Detect which cell encompasses the target text, then output its (x, y) center coordinate. 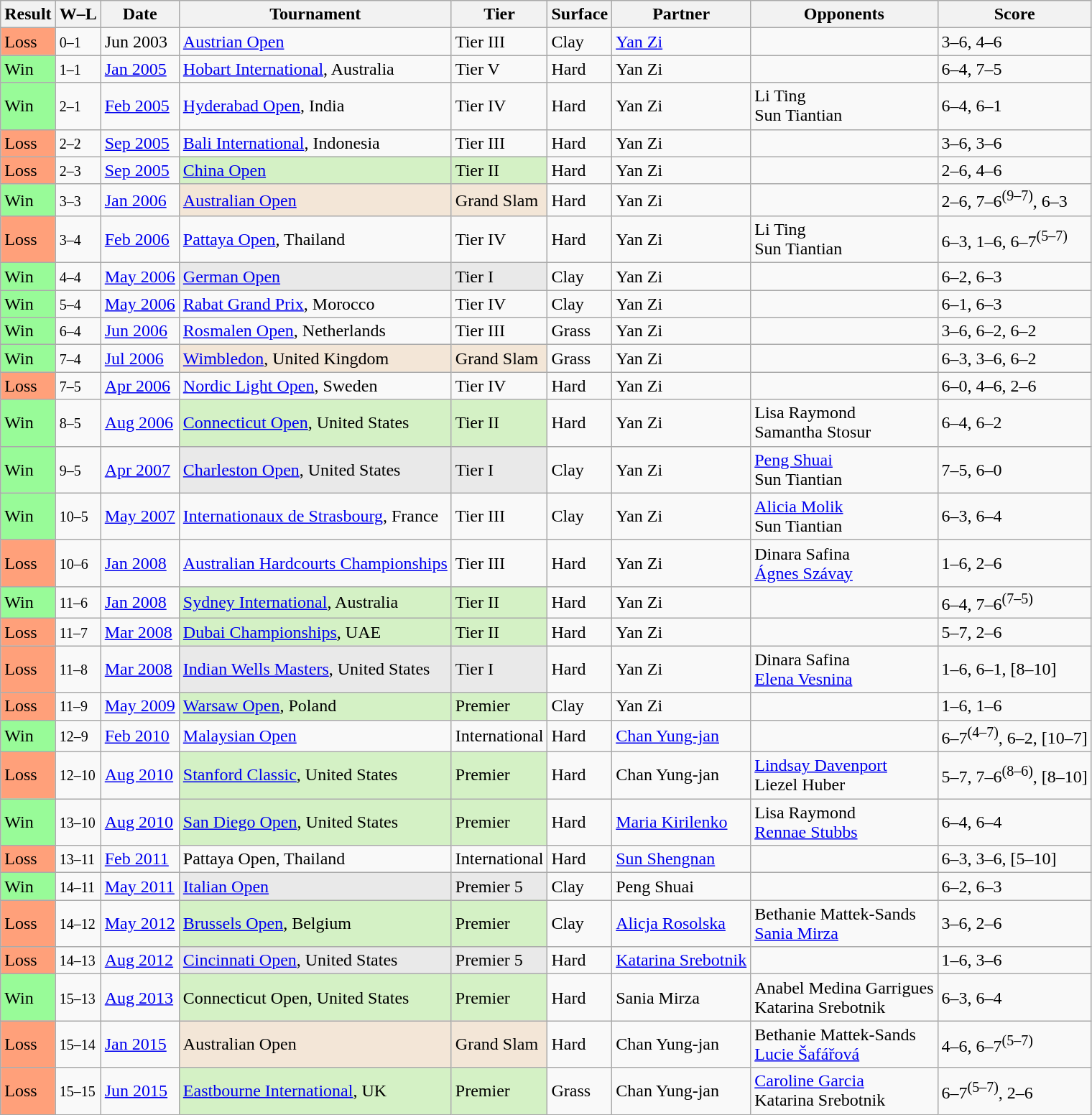
1–6, 1–6 (1014, 706)
Maria Kirilenko (681, 822)
2–1 (78, 106)
14–13 (78, 961)
Feb 2006 (139, 240)
11–9 (78, 706)
12–10 (78, 776)
Sun Shengnan (681, 859)
6–7(4–7), 6–2, [10–7] (1014, 736)
Cincinnati Open, United States (315, 961)
10–6 (78, 563)
Tier V (499, 69)
6–4, 6–2 (1014, 422)
15–13 (78, 997)
Aug 2012 (139, 961)
6–3, 3–6, 6–2 (1014, 358)
9–5 (78, 470)
2–6, 4–6 (1014, 170)
W–L (78, 14)
3–6, 2–6 (1014, 924)
0–1 (78, 42)
Surface (580, 14)
Eastbourne International, UK (315, 1091)
Bali International, Indonesia (315, 143)
Austrian Open (315, 42)
6–4 (78, 331)
Peng Shuai Sun Tiantian (844, 470)
Feb 2010 (139, 736)
Score (1014, 14)
6–1, 6–3 (1014, 304)
1–6, 3–6 (1014, 961)
Bethanie Mattek-Sands Sania Mirza (844, 924)
Jan 2015 (139, 1045)
Hobart International, Australia (315, 69)
Jan 2005 (139, 69)
Feb 2011 (139, 859)
5–7, 2–6 (1014, 632)
Apr 2006 (139, 386)
Jan 2006 (139, 200)
1–1 (78, 69)
Wimbledon, United Kingdom (315, 358)
Tournament (315, 14)
6–7(5–7), 2–6 (1014, 1091)
Jun 2003 (139, 42)
German Open (315, 277)
7–4 (78, 358)
3–6, 6–2, 6–2 (1014, 331)
Aug 2013 (139, 997)
6–4, 7–5 (1014, 69)
Brussels Open, Belgium (315, 924)
Stanford Classic, United States (315, 776)
May 2011 (139, 887)
12–9 (78, 736)
2–2 (78, 143)
11–8 (78, 670)
15–15 (78, 1091)
Lisa Raymond Rennae Stubbs (844, 822)
Australian Hardcourts Championships (315, 563)
May 2012 (139, 924)
Rosmalen Open, Netherlands (315, 331)
3–3 (78, 200)
15–14 (78, 1045)
6–0, 4–6, 2–6 (1014, 386)
San Diego Open, United States (315, 822)
Jun 2006 (139, 331)
6–3, 3–6, [5–10] (1014, 859)
Bethanie Mattek-Sands Lucie Šafářová (844, 1045)
Malaysian Open (315, 736)
5–4 (78, 304)
China Open (315, 170)
Apr 2007 (139, 470)
3–6, 3–6 (1014, 143)
14–11 (78, 887)
Jun 2015 (139, 1091)
13–11 (78, 859)
1–6, 2–6 (1014, 563)
Date (139, 14)
6–4, 6–1 (1014, 106)
13–10 (78, 822)
Dinara Safina Elena Vesnina (844, 670)
11–7 (78, 632)
Internationaux de Strasbourg, France (315, 516)
2–6, 7–6(9–7), 6–3 (1014, 200)
Rabat Grand Prix, Morocco (315, 304)
Alicja Rosolska (681, 924)
1–6, 6–1, [8–10] (1014, 670)
5–7, 7–6(8–6), [8–10] (1014, 776)
10–5 (78, 516)
Tier (499, 14)
Italian Open (315, 887)
Alicia Molik Sun Tiantian (844, 516)
Anabel Medina Garrigues Katarina Srebotnik (844, 997)
7–5, 6–0 (1014, 470)
Warsaw Open, Poland (315, 706)
6–4, 6–4 (1014, 822)
4–6, 6–7(5–7) (1014, 1045)
Jul 2006 (139, 358)
Partner (681, 14)
Nordic Light Open, Sweden (315, 386)
6–3, 1–6, 6–7(5–7) (1014, 240)
Aug 2006 (139, 422)
8–5 (78, 422)
Charleston Open, United States (315, 470)
May 2009 (139, 706)
2–3 (78, 170)
Hyderabad Open, India (315, 106)
4–4 (78, 277)
Dinara Safina Ágnes Szávay (844, 563)
Peng Shuai (681, 887)
Indian Wells Masters, United States (315, 670)
3–4 (78, 240)
Sania Mirza (681, 997)
11–6 (78, 602)
7–5 (78, 386)
Dubai Championships, UAE (315, 632)
Lindsay Davenport Liezel Huber (844, 776)
Katarina Srebotnik (681, 961)
Caroline Garcia Katarina Srebotnik (844, 1091)
Sydney International, Australia (315, 602)
Lisa Raymond Samantha Stosur (844, 422)
Result (28, 14)
6–4, 7–6(7–5) (1014, 602)
Feb 2005 (139, 106)
Opponents (844, 14)
14–12 (78, 924)
3–6, 4–6 (1014, 42)
May 2007 (139, 516)
